Locate the cell with the specified text and output its [x, y] center coordinate. 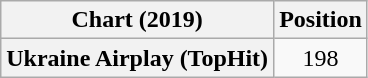
Ukraine Airplay (TopHit) [138, 58]
198 [321, 58]
Position [321, 20]
Chart (2019) [138, 20]
